Provide the [x, y] coordinate of the cell's center where the given text is located.  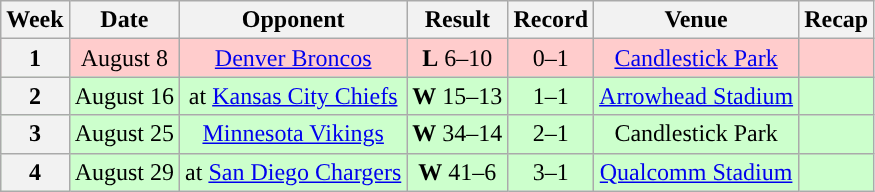
2 [35, 96]
0–1 [551, 58]
W 41–6 [458, 172]
L 6–10 [458, 58]
Qualcomm Stadium [696, 172]
at San Diego Chargers [294, 172]
Week [35, 20]
1–1 [551, 96]
W 34–14 [458, 134]
August 8 [124, 58]
Recap [836, 20]
Minnesota Vikings [294, 134]
3 [35, 134]
August 16 [124, 96]
2–1 [551, 134]
1 [35, 58]
August 29 [124, 172]
at Kansas City Chiefs [294, 96]
3–1 [551, 172]
W 15–13 [458, 96]
August 25 [124, 134]
4 [35, 172]
Venue [696, 20]
Date [124, 20]
Denver Broncos [294, 58]
Result [458, 20]
Record [551, 20]
Opponent [294, 20]
Arrowhead Stadium [696, 96]
